Provide the [x, y] coordinate of the cell's center where the given text is located.  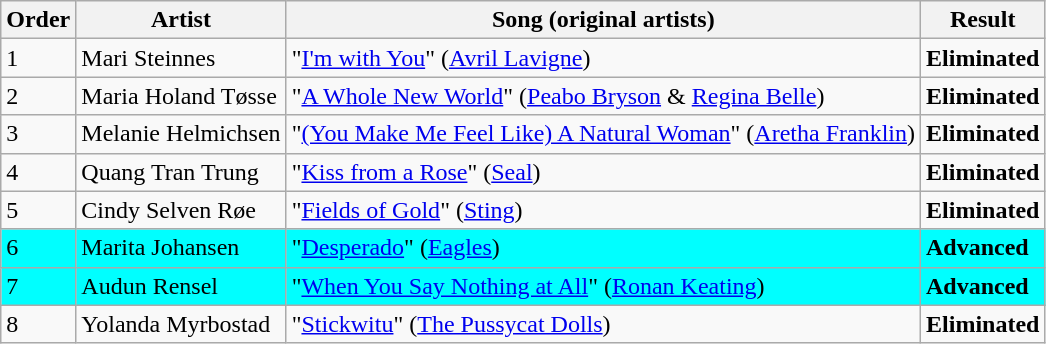
Yolanda Myrbostad [181, 324]
"(You Make Me Feel Like) A Natural Woman" (Aretha Franklin) [603, 134]
Result [983, 20]
2 [38, 96]
Artist [181, 20]
Mari Steinnes [181, 58]
1 [38, 58]
"When You Say Nothing at All" (Ronan Keating) [603, 286]
Cindy Selven Røe [181, 210]
Maria Holand Tøsse [181, 96]
"I'm with You" (Avril Lavigne) [603, 58]
5 [38, 210]
7 [38, 286]
Marita Johansen [181, 248]
"A Whole New World" (Peabo Bryson & Regina Belle) [603, 96]
Quang Tran Trung [181, 172]
"Kiss from a Rose" (Seal) [603, 172]
6 [38, 248]
"Stickwitu" (The Pussycat Dolls) [603, 324]
3 [38, 134]
"Fields of Gold" (Sting) [603, 210]
Melanie Helmichsen [181, 134]
Order [38, 20]
"Desperado" (Eagles) [603, 248]
4 [38, 172]
8 [38, 324]
Song (original artists) [603, 20]
Audun Rensel [181, 286]
